Return the [x, y] coordinate for the center point of the cell that contains the specified text.  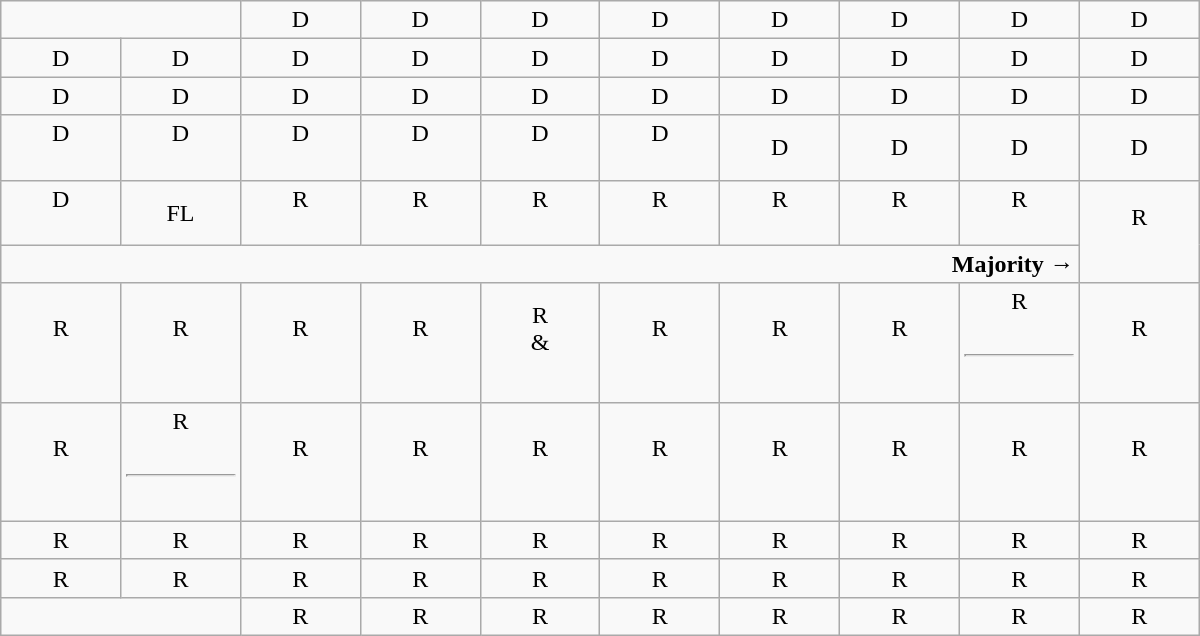
Majority → [540, 264]
R & [540, 342]
FL [181, 212]
